Identify which cell holds the provided text, then report its [X, Y] central coordinate. 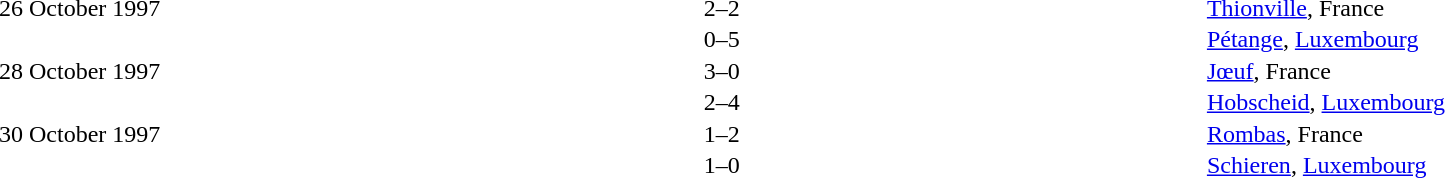
2–4 [722, 103]
3–0 [722, 71]
1–2 [722, 134]
0–5 [722, 39]
